Output the (X, Y) coordinate of the center of the cell containing the given text.  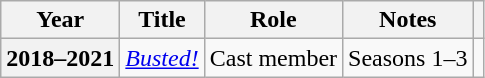
Seasons 1–3 (408, 58)
Year (60, 20)
Notes (408, 20)
Busted! (162, 58)
Title (162, 20)
Role (273, 20)
Cast member (273, 58)
2018–2021 (60, 58)
